Capture the cell that displays the provided text and extract its [X, Y] central coordinate. 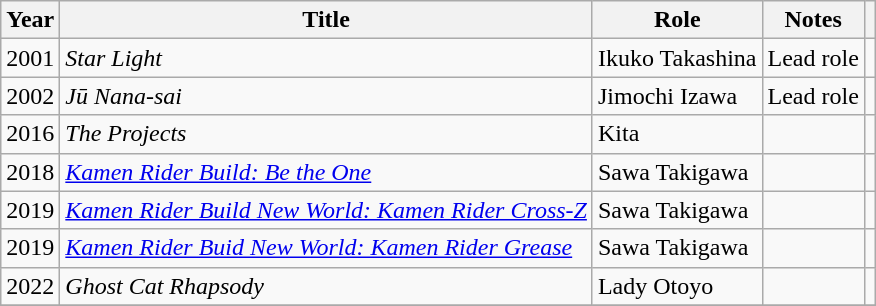
Kamen Rider Build New World: Kamen Rider Cross-Z [326, 210]
The Projects [326, 134]
Year [30, 20]
2018 [30, 172]
Notes [813, 20]
2001 [30, 58]
2016 [30, 134]
Jimochi Izawa [677, 96]
Kita [677, 134]
Ghost Cat Rhapsody [326, 286]
Role [677, 20]
Jū Nana-sai [326, 96]
Lady Otoyo [677, 286]
Title [326, 20]
2002 [30, 96]
Star Light [326, 58]
Ikuko Takashina [677, 58]
Kamen Rider Buid New World: Kamen Rider Grease [326, 248]
2022 [30, 286]
Kamen Rider Build: Be the One [326, 172]
